Determine the [x, y] coordinate at the center of the cell enclosing the given text.  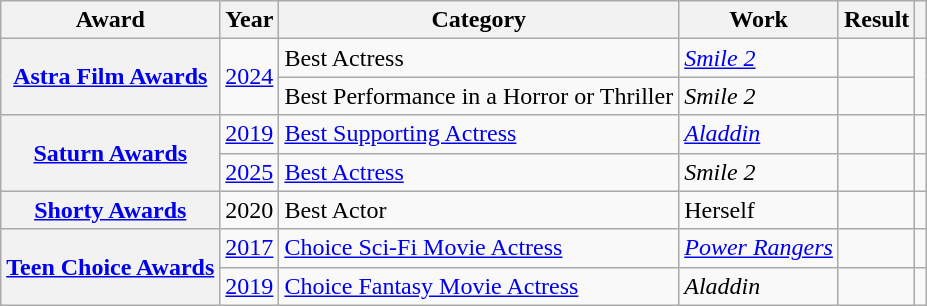
2025 [250, 172]
Best Actor [479, 210]
Year [250, 20]
2024 [250, 77]
Teen Choice Awards [110, 267]
Award [110, 20]
Result [876, 20]
Category [479, 20]
Best Supporting Actress [479, 134]
Choice Sci-Fi Movie Actress [479, 248]
2017 [250, 248]
Work [759, 20]
Best Performance in a Horror or Thriller [479, 96]
Saturn Awards [110, 153]
2020 [250, 210]
Power Rangers [759, 248]
Astra Film Awards [110, 77]
Choice Fantasy Movie Actress [479, 286]
Shorty Awards [110, 210]
Herself [759, 210]
